Output the [x, y] coordinate of the center of the cell containing the given text.  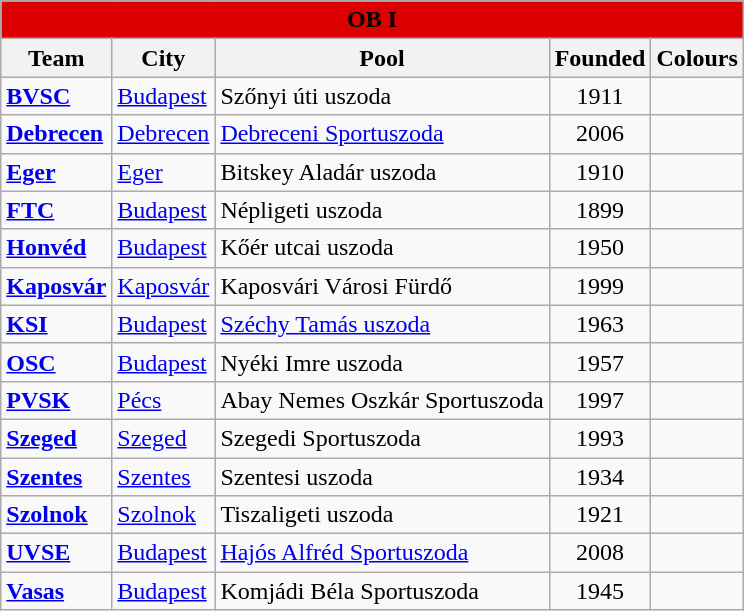
Kaposvári Városi Fürdő [382, 286]
UVSE [56, 553]
1997 [600, 400]
1957 [600, 362]
Népligeti uszoda [382, 210]
1993 [600, 438]
Founded [600, 58]
Team [56, 58]
1950 [600, 248]
1911 [600, 96]
Debreceni Sportuszoda [382, 134]
1910 [600, 172]
City [164, 58]
OSC [56, 362]
Pool [382, 58]
1999 [600, 286]
Nyéki Imre uszoda [382, 362]
Pécs [164, 400]
Bitskey Aladár uszoda [382, 172]
PVSK [56, 400]
1934 [600, 477]
Komjádi Béla Sportuszoda [382, 591]
Hajós Alfréd Sportuszoda [382, 553]
Szentesi uszoda [382, 477]
Colours [697, 58]
1921 [600, 515]
Honvéd [56, 248]
2008 [600, 553]
Tiszaligeti uszoda [382, 515]
KSI [56, 324]
FTC [56, 210]
Szőnyi úti uszoda [382, 96]
1963 [600, 324]
1945 [600, 591]
Kőér utcai uszoda [382, 248]
Abay Nemes Oszkár Sportuszoda [382, 400]
1899 [600, 210]
Vasas [56, 591]
Szegedi Sportuszoda [382, 438]
2006 [600, 134]
BVSC [56, 96]
Széchy Tamás uszoda [382, 324]
OB I [372, 20]
